Detect which cell encompasses the target text, then output its [x, y] center coordinate. 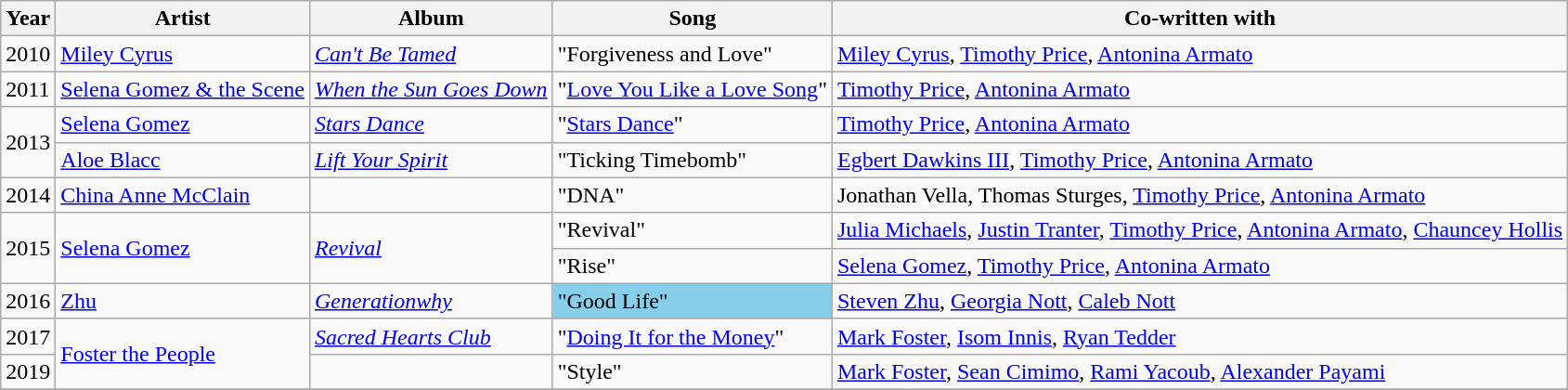
Foster the People [183, 354]
Egbert Dawkins III, Timothy Price, Antonina Armato [1199, 160]
"DNA" [693, 195]
Revival [431, 248]
2016 [28, 301]
China Anne McClain [183, 195]
2013 [28, 142]
"Ticking Timebomb" [693, 160]
Mark Foster, Sean Cimimo, Rami Yacoub, Alexander Payami [1199, 371]
"Revival" [693, 230]
Miley Cyrus, Timothy Price, Antonina Armato [1199, 54]
Lift Your Spirit [431, 160]
2015 [28, 248]
Steven Zhu, Georgia Nott, Caleb Nott [1199, 301]
"Love You Like a Love Song" [693, 89]
2014 [28, 195]
2010 [28, 54]
Selena Gomez & the Scene [183, 89]
Aloe Blacc [183, 160]
2011 [28, 89]
2019 [28, 371]
Sacred Hearts Club [431, 336]
Julia Michaels, Justin Tranter, Timothy Price, Antonina Armato, Chauncey Hollis [1199, 230]
Co-written with [1199, 19]
"Rise" [693, 266]
Year [28, 19]
"Style" [693, 371]
Mark Foster, Isom Innis, Ryan Tedder [1199, 336]
"Stars Dance" [693, 124]
Miley Cyrus [183, 54]
Zhu [183, 301]
When the Sun Goes Down [431, 89]
Selena Gomez, Timothy Price, Antonina Armato [1199, 266]
Artist [183, 19]
Can't Be Tamed [431, 54]
2017 [28, 336]
"Good Life" [693, 301]
Album [431, 19]
"Forgiveness and Love" [693, 54]
Generationwhy [431, 301]
Song [693, 19]
Stars Dance [431, 124]
"Doing It for the Money" [693, 336]
Jonathan Vella, Thomas Sturges, Timothy Price, Antonina Armato [1199, 195]
